For the text-containing cell, return its midpoint in (X, Y) coordinate format. 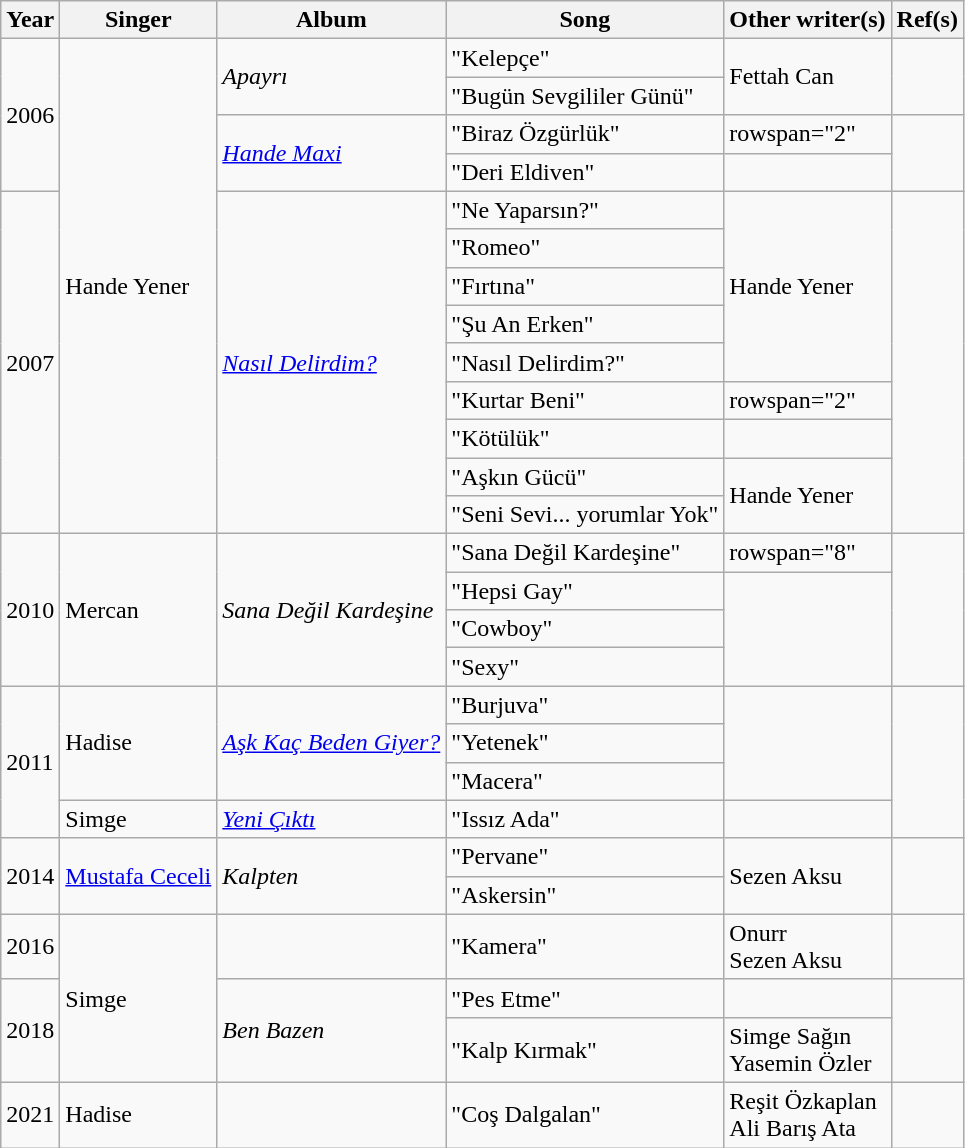
2007 (30, 362)
Mercan (138, 610)
2010 (30, 610)
Hande Maxi (332, 153)
"Sexy" (585, 667)
Reşit ÖzkaplanAli Barış Ata (808, 1114)
"Nasıl Delirdim?" (585, 362)
"Bugün Sevgililer Günü" (585, 96)
"Kelepçe" (585, 58)
Mustafa Ceceli (138, 876)
Song (585, 20)
"Pes Etme" (585, 998)
"Coş Dalgalan" (585, 1114)
"Aşkın Gücü" (585, 477)
Singer (138, 20)
"Pervane" (585, 857)
rowspan="8" (808, 553)
Simge SağınYasemin Özler (808, 1050)
2018 (30, 1030)
"Sana Değil Kardeşine" (585, 553)
"Cowboy" (585, 629)
"Hepsi Gay" (585, 591)
"Askersin" (585, 895)
"Macera" (585, 781)
Album (332, 20)
2014 (30, 876)
"Kurtar Beni" (585, 400)
"Issız Ada" (585, 819)
"Ne Yaparsın?" (585, 210)
"Deri Eldiven" (585, 172)
"Şu An Erken" (585, 324)
"Romeo" (585, 248)
Ref(s) (927, 20)
Year (30, 20)
Nasıl Delirdim? (332, 362)
Other writer(s) (808, 20)
OnurrSezen Aksu (808, 946)
Aşk Kaç Beden Giyer? (332, 743)
2016 (30, 946)
"Kalp Kırmak" (585, 1050)
Kalpten (332, 876)
Sezen Aksu (808, 876)
Sana Değil Kardeşine (332, 610)
Fettah Can (808, 77)
2006 (30, 115)
Yeni Çıktı (332, 819)
"Biraz Özgürlük" (585, 134)
"Kamera" (585, 946)
Ben Bazen (332, 1030)
Apayrı (332, 77)
"Burjuva" (585, 705)
2011 (30, 762)
2021 (30, 1114)
"Kötülük" (585, 438)
"Fırtına" (585, 286)
"Seni Sevi... yorumlar Yok" (585, 515)
"Yetenek" (585, 743)
